Return [x, y] of the center of cell containing provided text 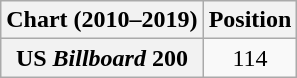
Position [250, 20]
114 [250, 58]
Chart (2010–2019) [102, 20]
US Billboard 200 [102, 58]
